Return the (X, Y) coordinate for the center point of the cell that contains the specified text.  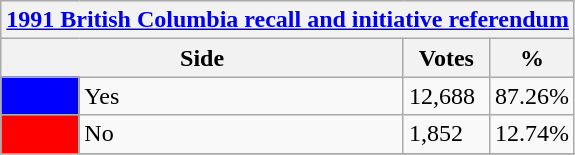
% (532, 58)
12.74% (532, 134)
87.26% (532, 96)
1,852 (446, 134)
No (242, 134)
Side (202, 58)
1991 British Columbia recall and initiative referendum (288, 20)
12,688 (446, 96)
Votes (446, 58)
Yes (242, 96)
